Capture the cell that displays the provided text and extract its [x, y] central coordinate. 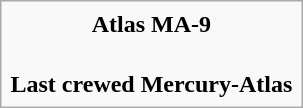
Atlas MA-9 [152, 24]
Last crewed Mercury-Atlas [152, 70]
